Pinpoint the cell where the given text exists, returning its [x, y] midpoint coordinate. 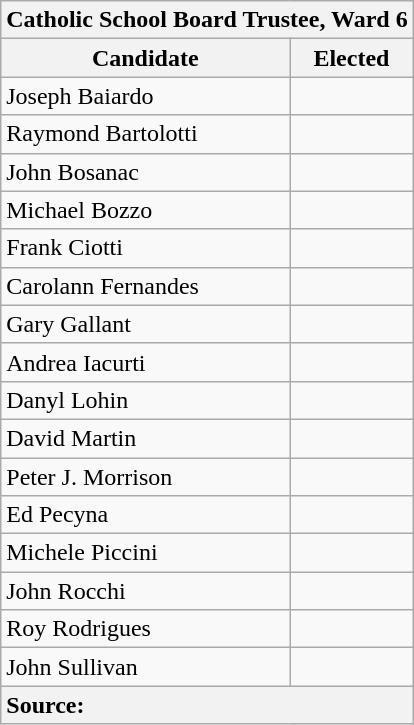
Michele Piccini [146, 553]
John Sullivan [146, 667]
Candidate [146, 58]
Peter J. Morrison [146, 477]
Michael Bozzo [146, 210]
Gary Gallant [146, 324]
Catholic School Board Trustee, Ward 6 [207, 20]
Source: [207, 705]
Ed Pecyna [146, 515]
John Bosanac [146, 172]
Danyl Lohin [146, 400]
Carolann Fernandes [146, 286]
Joseph Baiardo [146, 96]
Elected [352, 58]
Raymond Bartolotti [146, 134]
Frank Ciotti [146, 248]
Andrea Iacurti [146, 362]
Roy Rodrigues [146, 629]
David Martin [146, 438]
John Rocchi [146, 591]
